Return the [x, y] coordinate for the center point of the cell that contains the specified text.  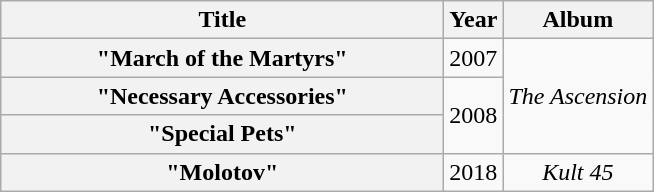
2018 [474, 172]
"Necessary Accessories" [222, 96]
Kult 45 [578, 172]
Title [222, 20]
Album [578, 20]
The Ascension [578, 96]
Year [474, 20]
"March of the Martyrs" [222, 58]
2007 [474, 58]
"Special Pets" [222, 134]
2008 [474, 115]
"Molotov" [222, 172]
